Scan for the cell matching the given text and deliver its [X, Y] coordinate at center. 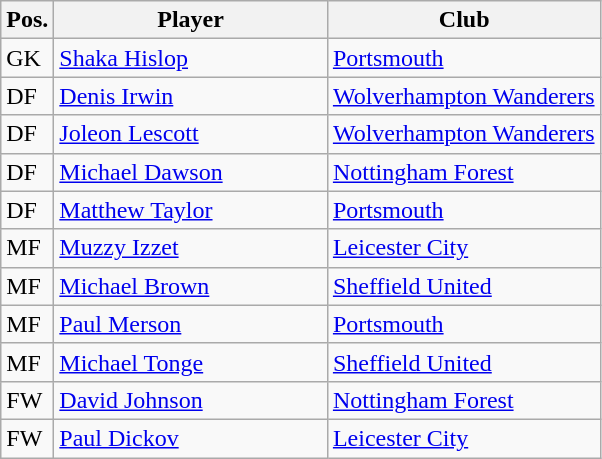
Michael Tonge [191, 362]
Michael Dawson [191, 172]
Michael Brown [191, 286]
Paul Dickov [191, 438]
GK [28, 58]
Paul Merson [191, 324]
Matthew Taylor [191, 210]
Player [191, 20]
Shaka Hislop [191, 58]
Muzzy Izzet [191, 248]
David Johnson [191, 400]
Joleon Lescott [191, 134]
Pos. [28, 20]
Denis Irwin [191, 96]
Club [464, 20]
